Find where the given text appears and provide that cell's center as [x, y] coordinate. 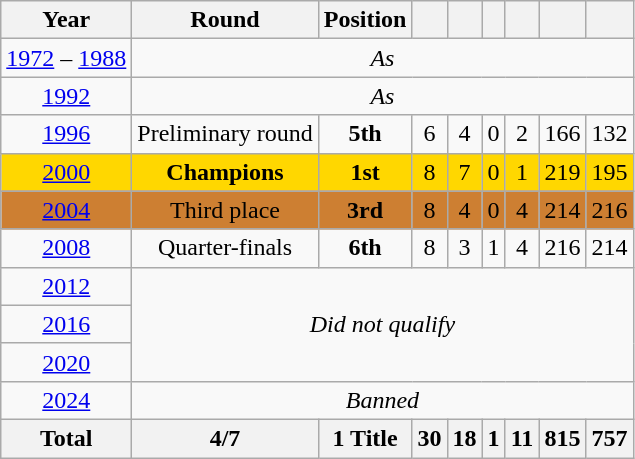
1992 [66, 96]
757 [610, 438]
Round [225, 20]
1st [365, 172]
Champions [225, 172]
Preliminary round [225, 134]
1996 [66, 134]
2000 [66, 172]
11 [522, 438]
2012 [66, 286]
1972 – 1988 [66, 58]
6 [430, 134]
2024 [66, 400]
Banned [382, 400]
4/7 [225, 438]
195 [610, 172]
3 [464, 248]
815 [562, 438]
2020 [66, 362]
6th [365, 248]
132 [610, 134]
3rd [365, 210]
2 [522, 134]
219 [562, 172]
166 [562, 134]
2016 [66, 324]
2004 [66, 210]
7 [464, 172]
5th [365, 134]
Total [66, 438]
Third place [225, 210]
2008 [66, 248]
Year [66, 20]
1 Title [365, 438]
30 [430, 438]
Did not qualify [382, 324]
Quarter-finals [225, 248]
Position [365, 20]
18 [464, 438]
